Search for the cell housing the specified text and yield its [X, Y] center coordinate. 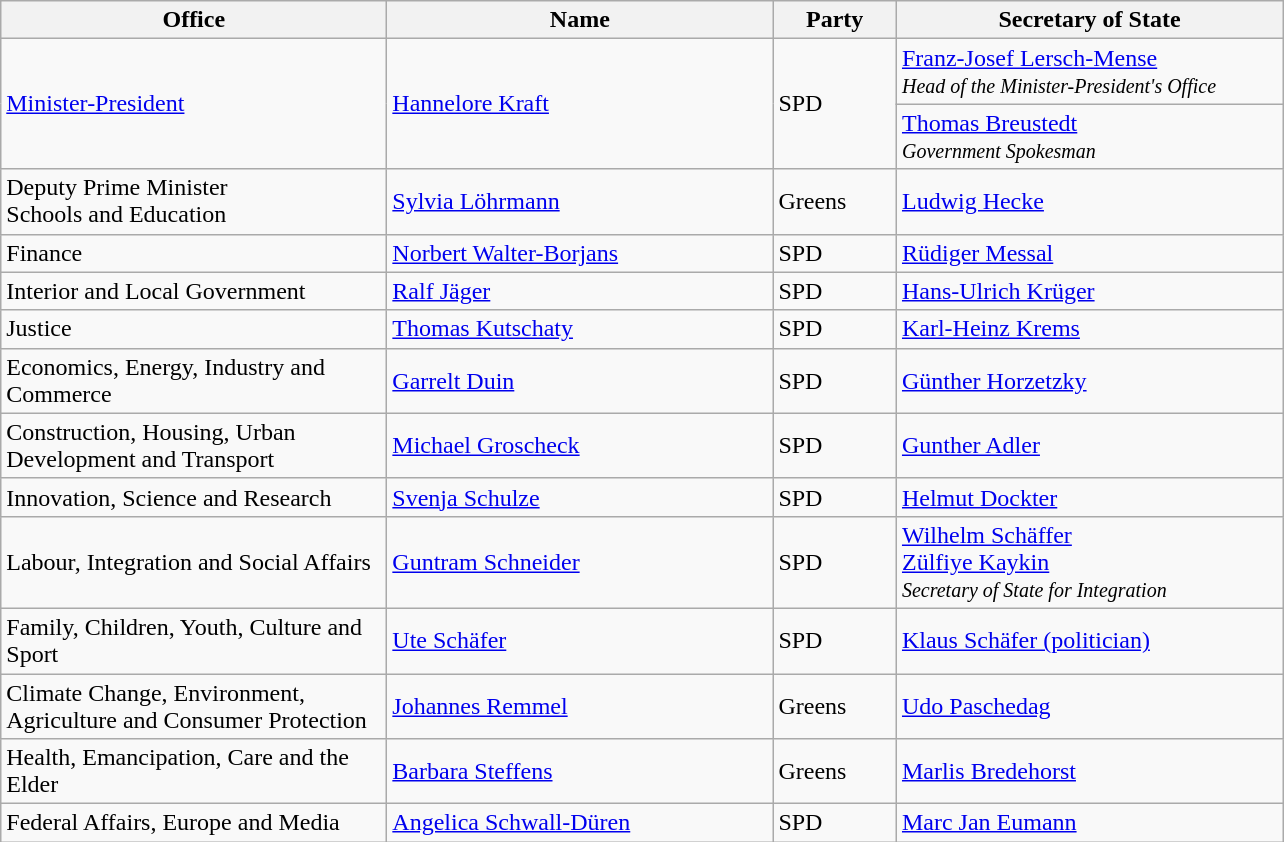
Ute Schäfer [580, 640]
Office [194, 20]
Garrelt Duin [580, 380]
Thomas Kutschaty [580, 329]
Party [835, 20]
Franz-Josef Lersch-Mense Head of the Minister-President's Office [1089, 72]
Family, Children, Youth, Culture and Sport [194, 640]
Norbert Walter-Borjans [580, 253]
Construction, Housing, Urban Development and Transport [194, 446]
Labour, Integration and Social Affairs [194, 562]
Innovation, Science and Research [194, 497]
Svenja Schulze [580, 497]
Hannelore Kraft [580, 104]
Günther Horzetzky [1089, 380]
Rüdiger Messal [1089, 253]
Ludwig Hecke [1089, 202]
Thomas Breustedt Government Spokesman [1089, 136]
Justice [194, 329]
Deputy Prime Minister Schools and Education [194, 202]
Health, Emancipation, Care and the Elder [194, 772]
Federal Affairs, Europe and Media [194, 823]
Angelica Schwall-Düren [580, 823]
Economics, Energy, Industry and Commerce [194, 380]
Klaus Schäfer (politician) [1089, 640]
Ralf Jäger [580, 291]
Marlis Bredehorst [1089, 772]
Helmut Dockter [1089, 497]
Gunther Adler [1089, 446]
Michael Groscheck [580, 446]
Wilhelm Schäffer Zülfiye KaykinSecretary of State for Integration [1089, 562]
Interior and Local Government [194, 291]
Barbara Steffens [580, 772]
Minister-President [194, 104]
Guntram Schneider [580, 562]
Karl-Heinz Krems [1089, 329]
Udo Paschedag [1089, 706]
Name [580, 20]
Finance [194, 253]
Johannes Remmel [580, 706]
Climate Change, Environment, Agriculture and Consumer Protection [194, 706]
Sylvia Löhrmann [580, 202]
Secretary of State [1089, 20]
Marc Jan Eumann [1089, 823]
Hans-Ulrich Krüger [1089, 291]
